Pinpoint the cell where the given text exists, returning its (x, y) midpoint coordinate. 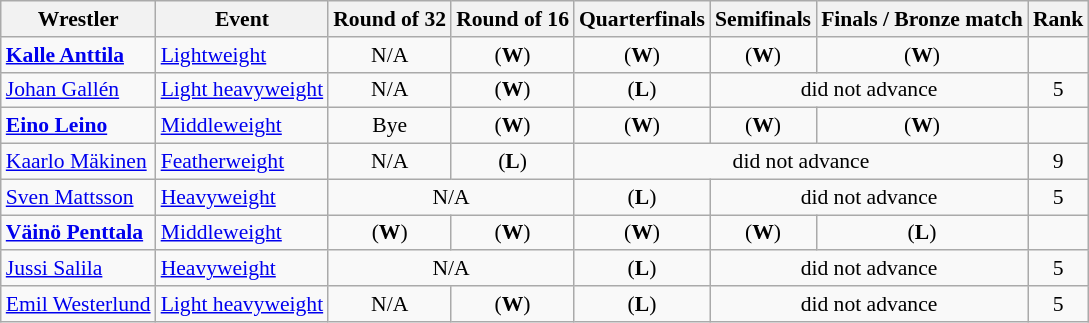
Jussi Salila (78, 269)
Kalle Anttila (78, 55)
Sven Mattsson (78, 197)
Emil Westerlund (78, 304)
Finals / Bronze match (922, 19)
Featherweight (242, 162)
Round of 32 (390, 19)
Event (242, 19)
Väinö Penttala (78, 233)
9 (1058, 162)
Quarterfinals (642, 19)
Lightweight (242, 55)
Rank (1058, 19)
Wrestler (78, 19)
Semifinals (763, 19)
Round of 16 (512, 19)
Kaarlo Mäkinen (78, 162)
Bye (390, 126)
Johan Gallén (78, 90)
Eino Leino (78, 126)
